Return the [X, Y] coordinate for the center point of the cell that contains the specified text.  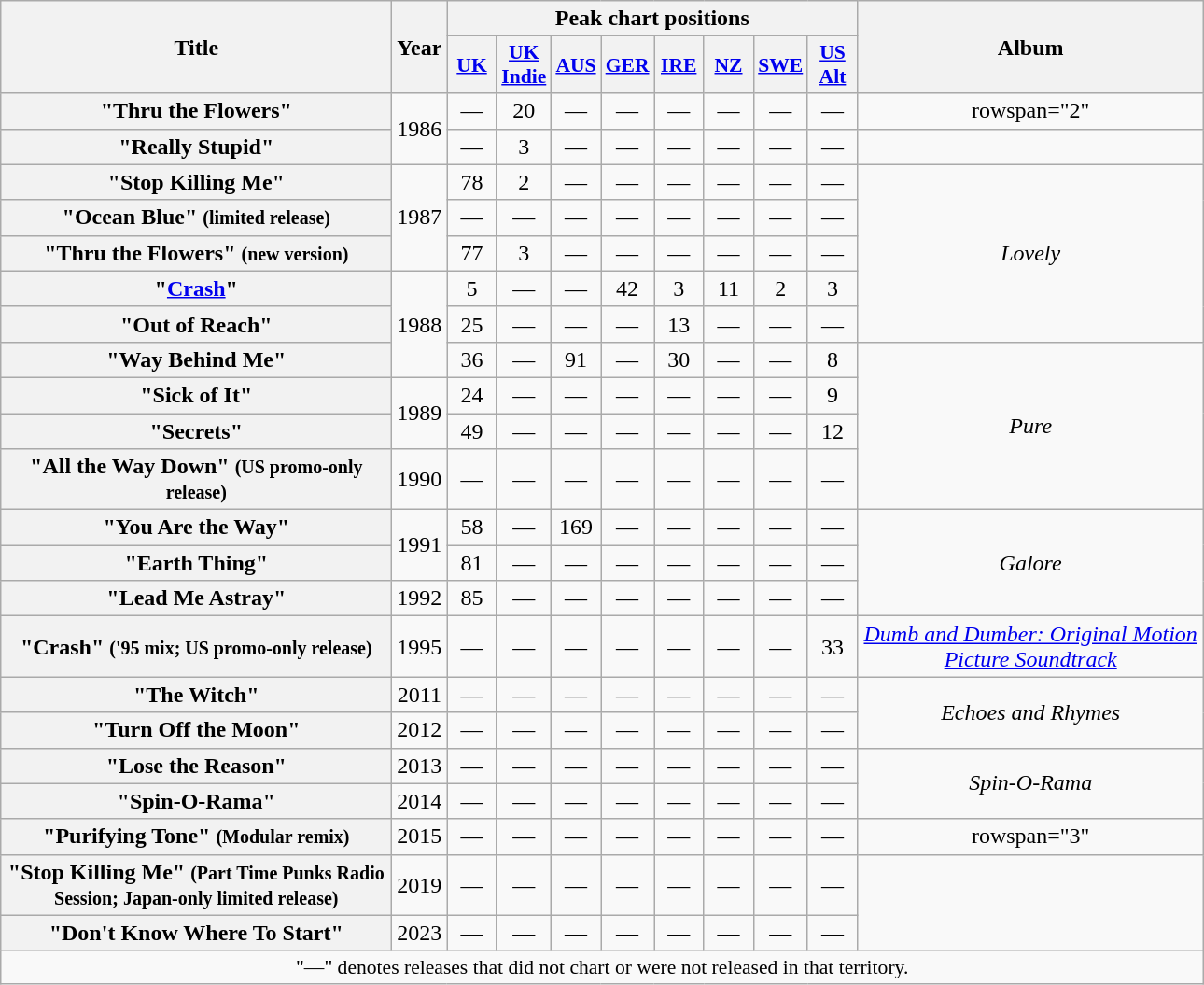
169 [575, 528]
77 [472, 253]
2023 [420, 933]
20 [524, 111]
1990 [420, 480]
30 [679, 359]
2014 [420, 801]
"The Witch" [196, 695]
1991 [420, 545]
25 [472, 324]
rowspan="3" [1030, 837]
"Stop Killing Me" (Part Time Punks Radio Session; Japan-only limited release) [196, 885]
9 [833, 395]
1987 [420, 218]
"Secrets" [196, 430]
33 [833, 646]
"All the Way Down" (US promo-only release) [196, 480]
1986 [420, 129]
GER [627, 65]
36 [472, 359]
91 [575, 359]
"Turn Off the Moon" [196, 730]
NZ [728, 65]
81 [472, 563]
AUS [575, 65]
Galore [1030, 563]
Lovely [1030, 253]
1988 [420, 324]
"Spin-O-Rama" [196, 801]
11 [728, 288]
"You Are the Way" [196, 528]
2011 [420, 695]
2012 [420, 730]
12 [833, 430]
13 [679, 324]
"Lose the Reason" [196, 766]
rowspan="2" [1030, 111]
Spin-O-Rama [1030, 783]
"Don't Know Where To Start" [196, 933]
85 [472, 598]
"Crash" [196, 288]
5 [472, 288]
"Earth Thing" [196, 563]
1989 [420, 413]
"Crash" ('95 mix; US promo-only release) [196, 646]
Pure [1030, 426]
"Thru the Flowers" [196, 111]
UK [472, 65]
US Alt [833, 65]
"Out of Reach" [196, 324]
Echoes and Rhymes [1030, 712]
"Lead Me Astray" [196, 598]
"Thru the Flowers" (new version) [196, 253]
Dumb and Dumber: Original Motion Picture Soundtrack [1030, 646]
"Really Stupid" [196, 147]
2019 [420, 885]
49 [472, 430]
"Ocean Blue" (limited release) [196, 218]
58 [472, 528]
1995 [420, 646]
"Stop Killing Me" [196, 182]
UK Indie [524, 65]
Album [1030, 47]
Year [420, 47]
24 [472, 395]
"Way Behind Me" [196, 359]
78 [472, 182]
IRE [679, 65]
1992 [420, 598]
2013 [420, 766]
"—" denotes releases that did not chart or were not released in that territory. [603, 967]
42 [627, 288]
2015 [420, 837]
"Sick of It" [196, 395]
"Purifying Tone" (Modular remix) [196, 837]
Title [196, 47]
8 [833, 359]
Peak chart positions [652, 19]
SWE [780, 65]
